Identify which cell holds the provided text, then report its (X, Y) central coordinate. 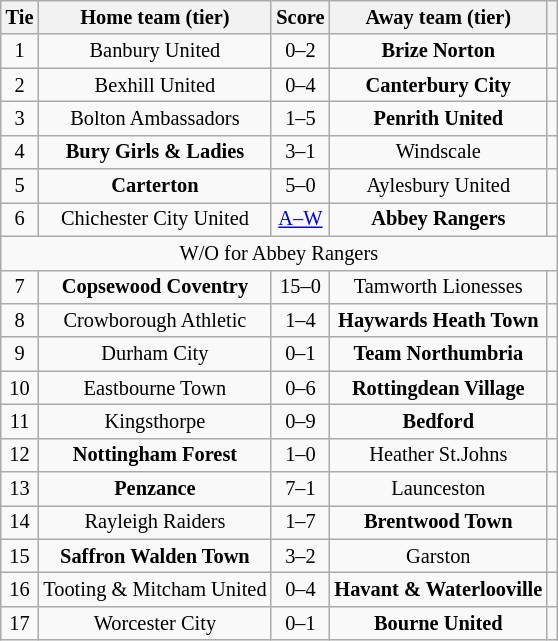
Carterton (154, 186)
0–6 (300, 388)
Windscale (438, 152)
15–0 (300, 287)
12 (20, 455)
17 (20, 623)
Bedford (438, 421)
Worcester City (154, 623)
5–0 (300, 186)
16 (20, 589)
7 (20, 287)
3 (20, 118)
Penzance (154, 489)
Kingsthorpe (154, 421)
Banbury United (154, 51)
1–5 (300, 118)
11 (20, 421)
Tooting & Mitcham United (154, 589)
1–0 (300, 455)
8 (20, 320)
1–7 (300, 522)
Crowborough Athletic (154, 320)
Bexhill United (154, 85)
Canterbury City (438, 85)
Tie (20, 17)
Haywards Heath Town (438, 320)
Nottingham Forest (154, 455)
Team Northumbria (438, 354)
2 (20, 85)
13 (20, 489)
A–W (300, 219)
W/O for Abbey Rangers (279, 253)
Tamworth Lionesses (438, 287)
Rayleigh Raiders (154, 522)
Garston (438, 556)
Bury Girls & Ladies (154, 152)
3–1 (300, 152)
9 (20, 354)
3–2 (300, 556)
Rottingdean Village (438, 388)
10 (20, 388)
Abbey Rangers (438, 219)
Durham City (154, 354)
Chichester City United (154, 219)
6 (20, 219)
Launceston (438, 489)
Brentwood Town (438, 522)
Heather St.Johns (438, 455)
Bourne United (438, 623)
7–1 (300, 489)
1–4 (300, 320)
0–9 (300, 421)
Havant & Waterlooville (438, 589)
0–2 (300, 51)
5 (20, 186)
4 (20, 152)
1 (20, 51)
Home team (tier) (154, 17)
Penrith United (438, 118)
Copsewood Coventry (154, 287)
Away team (tier) (438, 17)
15 (20, 556)
Bolton Ambassadors (154, 118)
Aylesbury United (438, 186)
Saffron Walden Town (154, 556)
Score (300, 17)
14 (20, 522)
Brize Norton (438, 51)
Eastbourne Town (154, 388)
